Locate the cell with the specified text and output its (x, y) center coordinate. 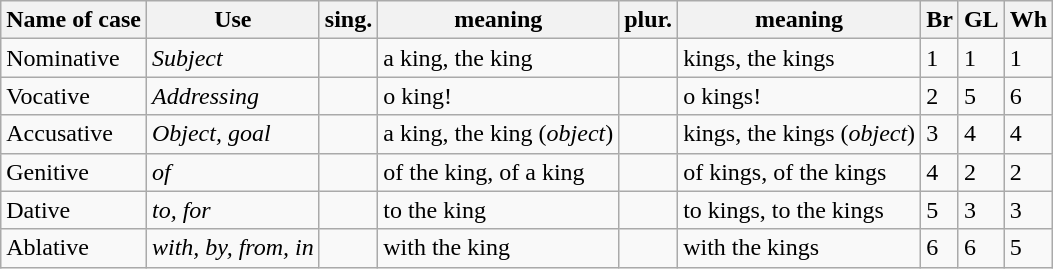
Ablative (74, 248)
Nominative (74, 58)
with the kings (800, 248)
o kings! (800, 96)
Name of case (74, 20)
to, for (232, 210)
with, by, from, in (232, 248)
Vocative (74, 96)
Subject (232, 58)
with the king (498, 248)
plur. (648, 20)
of kings, of the kings (800, 172)
Object, goal (232, 134)
Genitive (74, 172)
a king, the king (498, 58)
of (232, 172)
GL (981, 20)
of the king, of a king (498, 172)
Dative (74, 210)
kings, the kings (800, 58)
Wh (1028, 20)
a king, the king (object) (498, 134)
Use (232, 20)
o king! (498, 96)
sing. (348, 20)
Addressing (232, 96)
to the king (498, 210)
kings, the kings (object) (800, 134)
Accusative (74, 134)
Br (940, 20)
to kings, to the kings (800, 210)
